Scan for the cell matching the given text and deliver its (X, Y) coordinate at center. 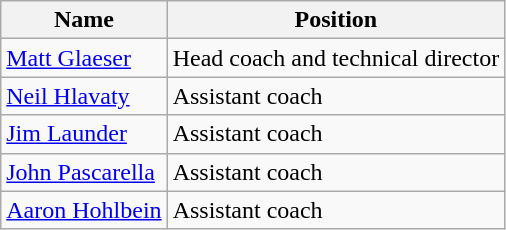
Matt Glaeser (84, 58)
Jim Launder (84, 134)
Position (336, 20)
Aaron Hohlbein (84, 210)
John Pascarella (84, 172)
Name (84, 20)
Head coach and technical director (336, 58)
Neil Hlavaty (84, 96)
